Output the (x, y) coordinate of the center of the cell containing the given text.  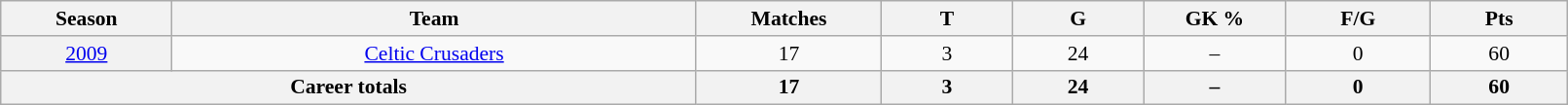
Career totals (348, 87)
GK % (1215, 18)
G (1078, 18)
Team (434, 18)
Celtic Crusaders (434, 53)
Season (87, 18)
T (948, 18)
2009 (87, 53)
Pts (1499, 18)
Matches (788, 18)
F/G (1358, 18)
